Return (x, y) of the center of cell containing provided text 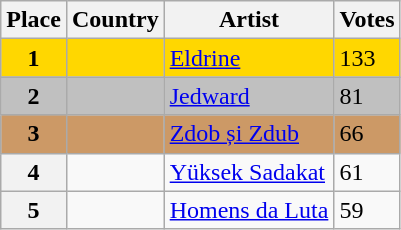
Jedward (249, 96)
81 (367, 96)
66 (367, 134)
133 (367, 58)
Place (34, 20)
5 (34, 210)
Yüksek Sadakat (249, 172)
3 (34, 134)
Homens da Luta (249, 210)
Eldrine (249, 58)
Zdob și Zdub (249, 134)
1 (34, 58)
Votes (367, 20)
59 (367, 210)
61 (367, 172)
Artist (249, 20)
Country (115, 20)
2 (34, 96)
4 (34, 172)
